Find where the given text appears and provide that cell's center as [X, Y] coordinate. 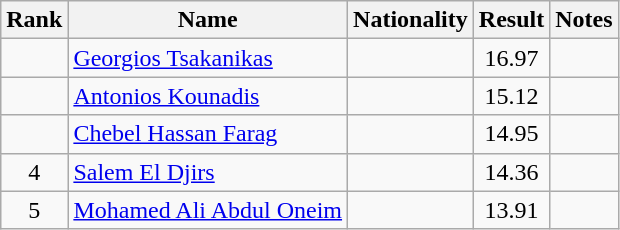
4 [34, 172]
Mohamed Ali Abdul Oneim [208, 210]
Name [208, 20]
14.36 [511, 172]
Antonios Kounadis [208, 96]
Georgios Tsakanikas [208, 58]
Nationality [411, 20]
Result [511, 20]
Rank [34, 20]
15.12 [511, 96]
16.97 [511, 58]
14.95 [511, 134]
Salem El Djirs [208, 172]
5 [34, 210]
Notes [584, 20]
Chebel Hassan Farag [208, 134]
13.91 [511, 210]
